Provide the [x, y] coordinate of the cell's center where the given text is located.  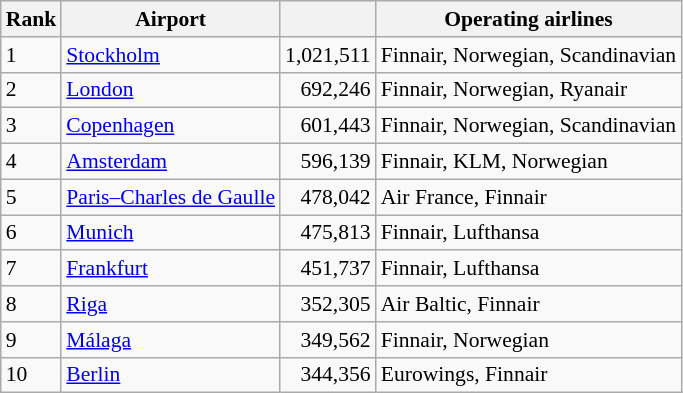
Eurowings, Finnair [528, 375]
596,139 [328, 162]
Stockholm [170, 55]
475,813 [328, 233]
6 [32, 233]
Frankfurt [170, 269]
Air France, Finnair [528, 197]
Air Baltic, Finnair [528, 304]
4 [32, 162]
London [170, 90]
451,737 [328, 269]
Finnair, Norwegian [528, 340]
8 [32, 304]
9 [32, 340]
Paris–Charles de Gaulle [170, 197]
2 [32, 90]
Rank [32, 19]
Finnair, Norwegian, Ryanair [528, 90]
478,042 [328, 197]
10 [32, 375]
344,356 [328, 375]
Amsterdam [170, 162]
Finnair, KLM, Norwegian [528, 162]
Berlin [170, 375]
3 [32, 126]
352,305 [328, 304]
1 [32, 55]
Copenhagen [170, 126]
349,562 [328, 340]
7 [32, 269]
Riga [170, 304]
Airport [170, 19]
Málaga [170, 340]
Operating airlines [528, 19]
692,246 [328, 90]
Munich [170, 233]
1,021,511 [328, 55]
5 [32, 197]
601,443 [328, 126]
